From the cell containing the given text, extract its center point as [X, Y] coordinate. 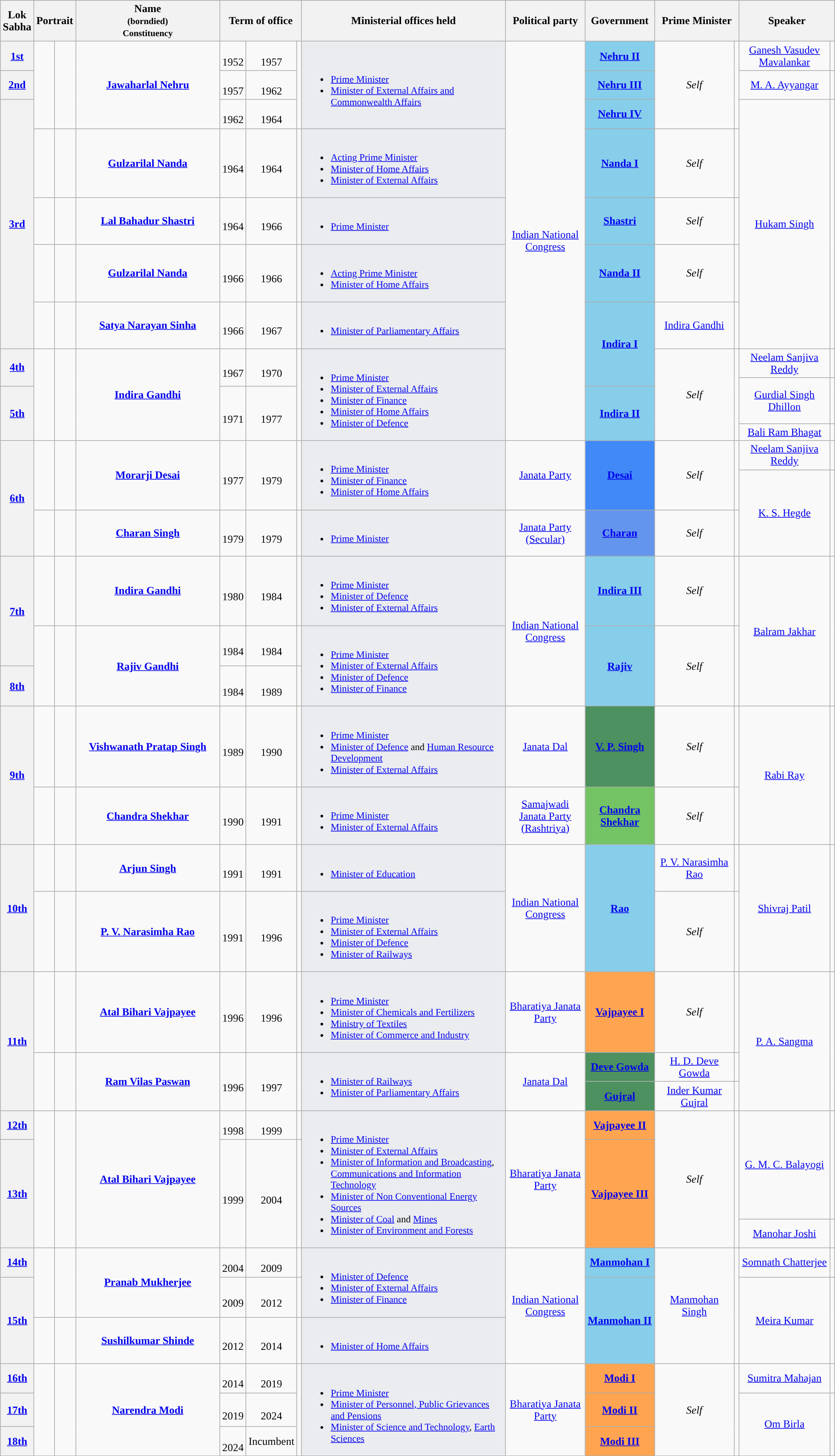
Prime MinisterMinister of External Affairs Minister of Defence Minister of Finance [403, 666]
Manmohan II [620, 1321]
Rajiv Gandhi [148, 666]
Vishwanath Pratap Singh [148, 747]
Ministerial offices held [403, 21]
Minister of RailwaysMinister of Parliamentary Affairs [403, 1081]
1952 [233, 56]
Jawaharlal Nehru [148, 85]
5th [17, 413]
12th [17, 1125]
Nehru IV [620, 114]
6th [17, 499]
Minister of Education [403, 868]
Manohar Joshi [784, 1233]
M. A. Ayyangar [784, 85]
Charan Singh [148, 533]
V. P. Singh [620, 747]
1997 [272, 1081]
7th [17, 611]
Arjun Singh [148, 868]
Prime MinisterMinister of Chemicals and FertilizersMinistry of TextilesMinister of Commerce and Industry [403, 1012]
Modi I [620, 1378]
Gurdial Singh Dhillon [784, 400]
Prime MinisterMinister of External Affairs Minister of Defence Minister of Railways [403, 932]
Shivraj Patil [784, 908]
G. M. C. Balayogi [784, 1165]
Om Birla [784, 1424]
Vajpayee III [620, 1193]
3rd [17, 224]
Janata Party [545, 475]
Prime MinisterMinister of Finance Minister of Home Affairs [403, 475]
Manmohan I [620, 1263]
Indira III [620, 591]
Vajpayee II [620, 1125]
18th [17, 1441]
Narendra Modi [148, 1410]
Acting Prime MinisterMinister of Home Affairs [403, 273]
Minister of Home Affairs [403, 1341]
Ganesh Vasudev Mavalankar [784, 56]
Charan [620, 533]
Deve Gowda [620, 1067]
2nd [17, 85]
Samajwadi Janata Party (Rashtriya) [545, 816]
Indira I [620, 344]
Prime MinisterMinister of Defence Minister of External Affairs [403, 591]
Rabi Ray [784, 776]
Sushilkumar Shinde [148, 1341]
P. A. Sangma [784, 1041]
Meira Kumar [784, 1321]
Indira II [620, 413]
Hukam Singh [784, 224]
1970 [272, 367]
Ram Vilas Paswan [148, 1081]
Inder Kumar Gujral [694, 1096]
H. D. Deve Gowda [694, 1067]
Desai [620, 475]
Prime MinisterMinister of External Affairs [403, 816]
11th [17, 1041]
K. S. Hegde [784, 513]
Lal Bahadur Shastri [148, 221]
15th [17, 1321]
Prime MinisterMinister of External Affairs Minister of Finance Minister of Home Affairs Minister of Defence [403, 395]
Sumitra Mahajan [784, 1378]
Gujral [620, 1096]
4th [17, 367]
Modi III [620, 1441]
Government [620, 21]
Political party [545, 21]
8th [17, 686]
Manmohan Singh [694, 1306]
Nanda I [620, 163]
Morarji Desai [148, 475]
Balram Jakhar [784, 631]
Portrait [55, 21]
Satya Narayan Sinha [148, 325]
Janata Party (Secular) [545, 533]
13th [17, 1193]
Name(borndied)Constituency [148, 21]
Minister of Defence Minister of External Affairs Minister of Finance [403, 1283]
Modi II [620, 1410]
1st [17, 56]
Acting Prime MinisterMinister of Home AffairsMinister of External Affairs [403, 163]
Minister of Parliamentary Affairs [403, 325]
16th [17, 1378]
Pranab Mukherjee [148, 1283]
Rajiv [620, 666]
1998 [233, 1125]
14th [17, 1263]
Nanda II [620, 273]
9th [17, 776]
Prime MinisterMinister of Personnel, Public Grievances and PensionsMinister of Science and Technology, Earth Sciences [403, 1410]
Speaker [787, 21]
Somnath Chatterjee [784, 1263]
Nehru III [620, 85]
Prime MinisterMinister of External Affairs and Commonwealth Affairs [403, 85]
17th [17, 1410]
Incumbent [272, 1441]
Rao [620, 908]
LokSabha [17, 21]
Vajpayee I [620, 1012]
Nehru II [620, 56]
Bali Ram Bhagat [784, 432]
Prime MinisterMinister of Defence and Human Resource DevelopmentMinister of External Affairs [403, 747]
10th [17, 908]
1971 [233, 413]
Shastri [620, 221]
1980 [233, 591]
Term of office [261, 21]
